Find where the given text appears and provide that cell's center as (x, y) coordinate. 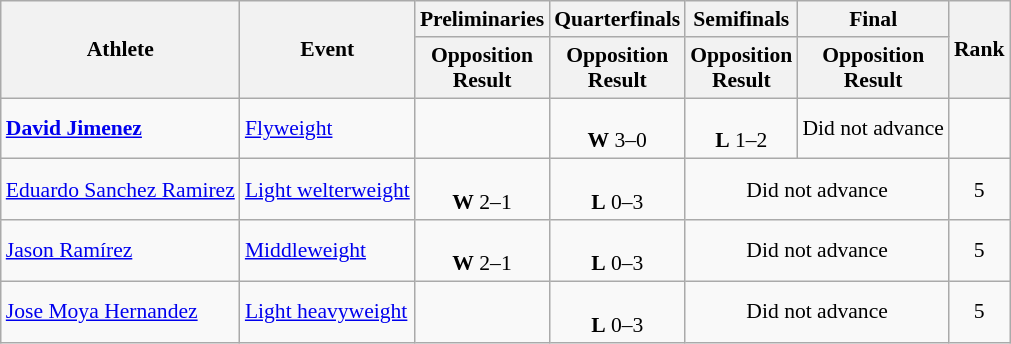
Eduardo Sanchez Ramirez (120, 190)
Preliminaries (482, 19)
Final (873, 19)
Jason Ramírez (120, 250)
Semifinals (741, 19)
Light heavyweight (328, 312)
Quarterfinals (617, 19)
Rank (980, 50)
L 1–2 (741, 128)
Flyweight (328, 128)
Event (328, 50)
W 3–0 (617, 128)
Light welterweight (328, 190)
David Jimenez (120, 128)
Athlete (120, 50)
Jose Moya Hernandez (120, 312)
Middleweight (328, 250)
